Search for the cell housing the specified text and yield its (X, Y) center coordinate. 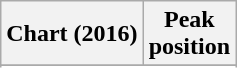
Peak position (189, 34)
Chart (2016) (72, 34)
